Output the (x, y) coordinate of the center of the cell containing the given text.  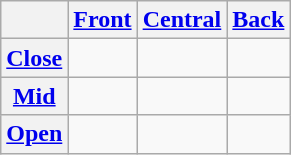
Close (34, 58)
Open (34, 134)
Mid (34, 96)
Central (182, 20)
Front (102, 20)
Back (258, 20)
